Extract the [X, Y] coordinate from the center of the cell holding the provided text.  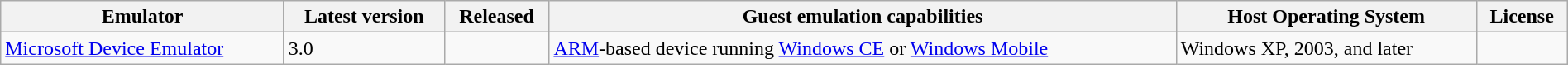
3.0 [364, 48]
Windows XP, 2003, and later [1327, 48]
Host Operating System [1327, 17]
Latest version [364, 17]
ARM-based device running Windows CE or Windows Mobile [863, 48]
Microsoft Device Emulator [142, 48]
Guest emulation capabilities [863, 17]
Released [496, 17]
License [1522, 17]
Emulator [142, 17]
